Identify which cell holds the provided text, then report its [X, Y] central coordinate. 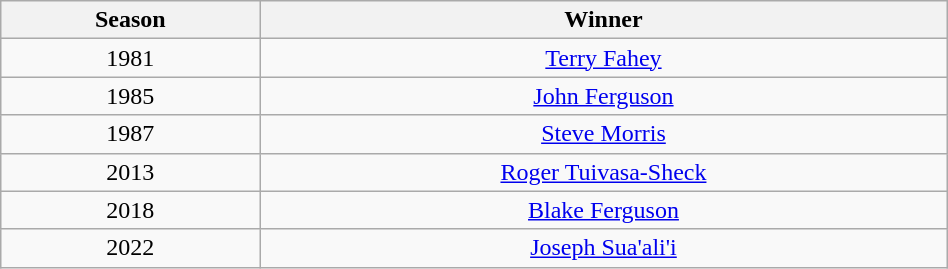
Winner [604, 20]
Blake Ferguson [604, 210]
John Ferguson [604, 96]
1987 [130, 134]
2013 [130, 172]
Season [130, 20]
2022 [130, 248]
Roger Tuivasa-Sheck [604, 172]
Joseph Sua'ali'i [604, 248]
1985 [130, 96]
Steve Morris [604, 134]
1981 [130, 58]
2018 [130, 210]
Terry Fahey [604, 58]
